Pinpoint the cell where the given text exists, returning its (X, Y) midpoint coordinate. 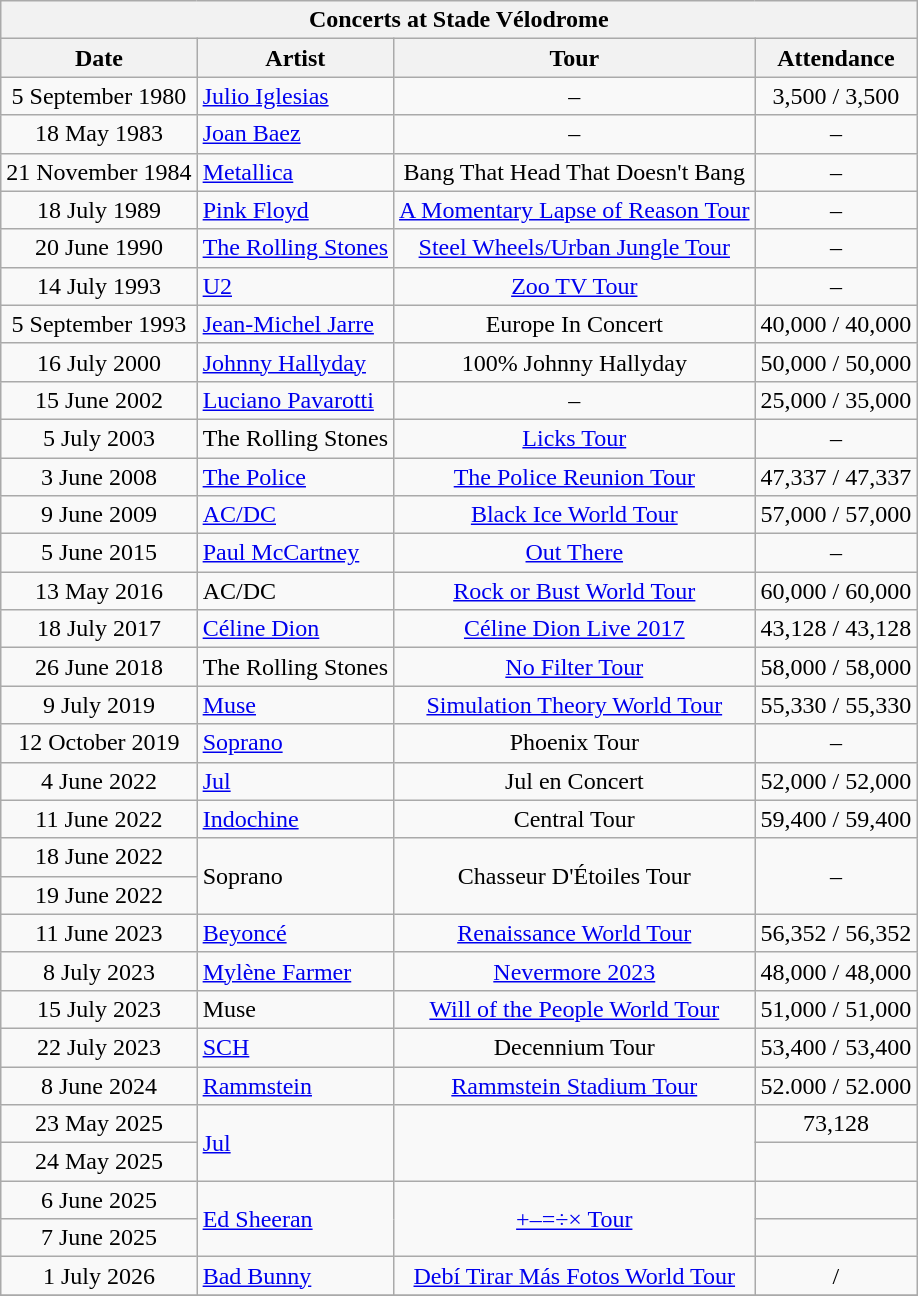
Out There (575, 553)
24 May 2025 (99, 1162)
SCH (295, 1047)
8 July 2023 (99, 971)
Céline Dion (295, 629)
12 October 2019 (99, 743)
20 June 1990 (99, 248)
Johnny Hallyday (295, 362)
Debí Tirar Más Fotos World Tour (575, 1276)
The Police Reunion Tour (575, 477)
Licks Tour (575, 438)
60,000 / 60,000 (836, 591)
3,500 / 3,500 (836, 96)
26 June 2018 (99, 667)
58,000 / 58,000 (836, 667)
14 July 1993 (99, 286)
Chasseur D'Étoiles Tour (575, 876)
43,128 / 43,128 (836, 629)
Joan Baez (295, 134)
57,000 / 57,000 (836, 515)
5 July 2003 (99, 438)
5 September 1980 (99, 96)
18 June 2022 (99, 857)
59,400 / 59,400 (836, 819)
Indochine (295, 819)
7 June 2025 (99, 1238)
11 June 2023 (99, 933)
18 July 1989 (99, 210)
15 July 2023 (99, 1009)
53,400 / 53,400 (836, 1047)
6 June 2025 (99, 1200)
4 June 2022 (99, 781)
Rock or Bust World Tour (575, 591)
Céline Dion Live 2017 (575, 629)
A Momentary Lapse of Reason Tour (575, 210)
Julio Iglesias (295, 96)
Pink Floyd (295, 210)
Bang That Head That Doesn't Bang (575, 172)
Bad Bunny (295, 1276)
Will of the People World Tour (575, 1009)
100% Johnny Hallyday (575, 362)
Concerts at Stade Vélodrome (459, 20)
52,000 / 52,000 (836, 781)
Metallica (295, 172)
18 May 1983 (99, 134)
Rammstein (295, 1085)
Decennium Tour (575, 1047)
52.000 / 52.000 (836, 1085)
Central Tour (575, 819)
16 July 2000 (99, 362)
+–=÷× Tour (575, 1219)
13 May 2016 (99, 591)
8 June 2024 (99, 1085)
Europe In Concert (575, 324)
Nevermore 2023 (575, 971)
18 July 2017 (99, 629)
73,128 (836, 1124)
47,337 / 47,337 (836, 477)
Jul en Concert (575, 781)
3 June 2008 (99, 477)
51,000 / 51,000 (836, 1009)
Artist (295, 58)
Steel Wheels/Urban Jungle Tour (575, 248)
Luciano Pavarotti (295, 400)
15 June 2002 (99, 400)
Attendance (836, 58)
55,330 / 55,330 (836, 705)
23 May 2025 (99, 1124)
40,000 / 40,000 (836, 324)
5 June 2015 (99, 553)
Renaissance World Tour (575, 933)
21 November 1984 (99, 172)
Beyoncé (295, 933)
48,000 / 48,000 (836, 971)
Simulation Theory World Tour (575, 705)
25,000 / 35,000 (836, 400)
1 July 2026 (99, 1276)
56,352 / 56,352 (836, 933)
Date (99, 58)
Zoo TV Tour (575, 286)
22 July 2023 (99, 1047)
No Filter Tour (575, 667)
Ed Sheeran (295, 1219)
Rammstein Stadium Tour (575, 1085)
Black Ice World Tour (575, 515)
9 July 2019 (99, 705)
50,000 / 50,000 (836, 362)
Tour (575, 58)
Phoenix Tour (575, 743)
U2 (295, 286)
The Police (295, 477)
9 June 2009 (99, 515)
11 June 2022 (99, 819)
Paul McCartney (295, 553)
19 June 2022 (99, 895)
Jean-Michel Jarre (295, 324)
5 September 1993 (99, 324)
Mylène Farmer (295, 971)
/ (836, 1276)
